Pinpoint the cell where the given text exists, returning its [X, Y] midpoint coordinate. 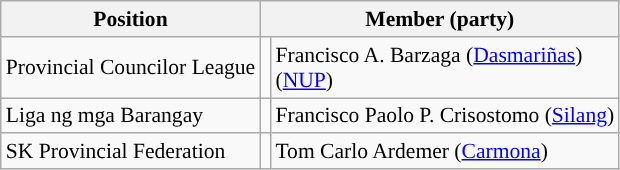
SK Provincial Federation [131, 152]
Francisco Paolo P. Crisostomo (Silang) [444, 116]
Liga ng mga Barangay [131, 116]
Position [131, 19]
Provincial Councilor League [131, 68]
Francisco A. Barzaga (Dasmariñas)(NUP) [444, 68]
Member (party) [440, 19]
Tom Carlo Ardemer (Carmona) [444, 152]
